Locate the cell with the specified text and output its (X, Y) center coordinate. 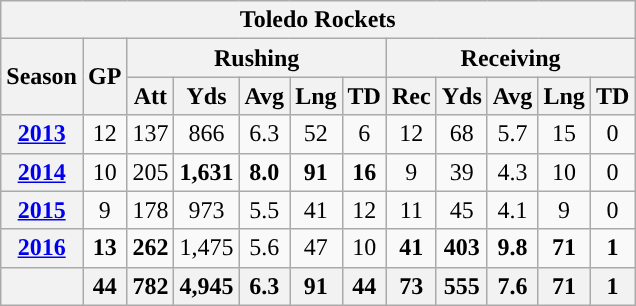
15 (564, 134)
5.5 (264, 210)
Toledo Rockets (318, 20)
39 (462, 172)
1,631 (206, 172)
6 (364, 134)
45 (462, 210)
403 (462, 248)
866 (206, 134)
73 (411, 286)
137 (150, 134)
973 (206, 210)
8.0 (264, 172)
16 (364, 172)
262 (150, 248)
13 (104, 248)
1,475 (206, 248)
Receiving (510, 58)
Att (150, 96)
68 (462, 134)
47 (316, 248)
5.7 (512, 134)
Season (42, 77)
Rushing (257, 58)
2015 (42, 210)
Rec (411, 96)
4.3 (512, 172)
9.8 (512, 248)
4,945 (206, 286)
2014 (42, 172)
11 (411, 210)
205 (150, 172)
178 (150, 210)
4.1 (512, 210)
2013 (42, 134)
52 (316, 134)
5.6 (264, 248)
555 (462, 286)
GP (104, 77)
7.6 (512, 286)
782 (150, 286)
2016 (42, 248)
